Search for the cell housing the specified text and yield its [x, y] center coordinate. 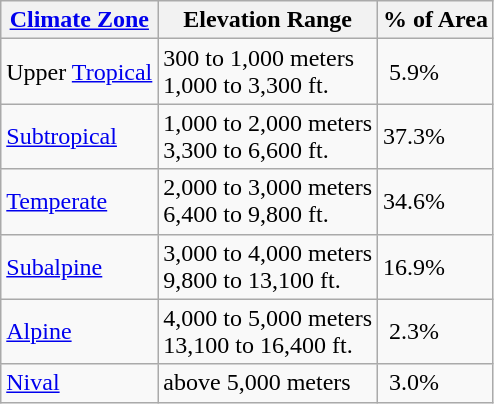
1,000 to 2,000 meters3,300 to 6,600 ft. [268, 136]
3,000 to 4,000 meters9,800 to 13,100 ft. [268, 266]
2.3% [436, 332]
Alpine [80, 332]
16.9% [436, 266]
Climate Zone [80, 20]
Upper Tropical [80, 72]
Nival [80, 383]
% of Area [436, 20]
Elevation Range [268, 20]
300 to 1,000 meters1,000 to 3,300 ft. [268, 72]
Temperate [80, 202]
above 5,000 meters [268, 383]
5.9% [436, 72]
4,000 to 5,000 meters13,100 to 16,400 ft. [268, 332]
Subalpine [80, 266]
34.6% [436, 202]
37.3% [436, 136]
Subtropical [80, 136]
3.0% [436, 383]
2,000 to 3,000 meters6,400 to 9,800 ft. [268, 202]
